Return the [x, y] coordinate for the center point of the cell that contains the specified text.  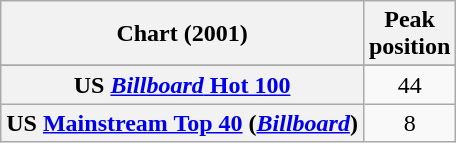
Peakposition [409, 34]
Chart (2001) [182, 34]
US Mainstream Top 40 (Billboard) [182, 123]
8 [409, 123]
44 [409, 85]
US Billboard Hot 100 [182, 85]
